Locate the cell with the specified text and output its (x, y) center coordinate. 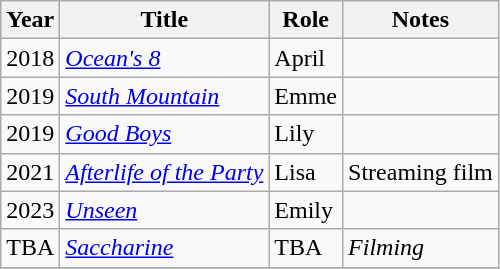
Streaming film (421, 172)
April (306, 58)
2023 (30, 210)
Unseen (164, 210)
Ocean's 8 (164, 58)
Lily (306, 134)
Filming (421, 248)
Year (30, 20)
Emily (306, 210)
Title (164, 20)
Emme (306, 96)
South Mountain (164, 96)
Role (306, 20)
Lisa (306, 172)
2021 (30, 172)
2018 (30, 58)
Saccharine (164, 248)
Afterlife of the Party (164, 172)
Notes (421, 20)
Good Boys (164, 134)
